Identify which cell holds the provided text, then report its [X, Y] central coordinate. 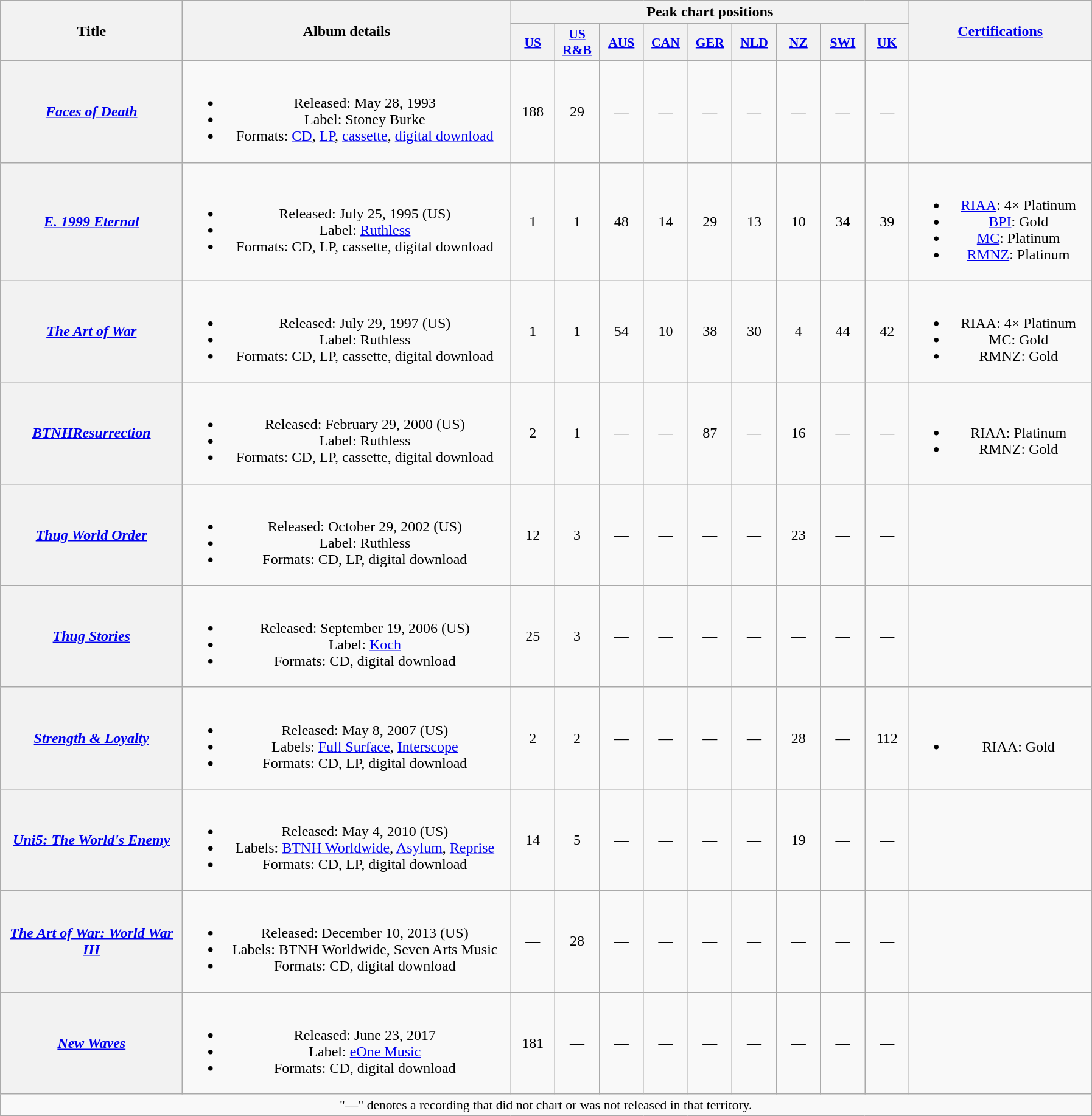
USR&B [577, 43]
13 [755, 221]
48 [621, 221]
Thug Stories [91, 636]
16 [799, 433]
112 [887, 738]
54 [621, 331]
Released: December 10, 2013 (US)Labels: BTNH Worldwide, Seven Arts MusicFormats: CD, digital download [347, 941]
AUS [621, 43]
SWI [842, 43]
Peak chart positions [710, 12]
Faces of Death [91, 112]
25 [533, 636]
19 [799, 840]
RIAA: PlatinumRMNZ: Gold [1001, 433]
Strength & Loyalty [91, 738]
23 [799, 534]
188 [533, 112]
Certifications [1001, 30]
Title [91, 30]
Released: October 29, 2002 (US)Label: RuthlessFormats: CD, LP, digital download [347, 534]
RIAA: 4× PlatinumBPI: GoldMC: PlatinumRMNZ: Platinum [1001, 221]
Uni5: The World's Enemy [91, 840]
42 [887, 331]
BTNHResurrection [91, 433]
Album details [347, 30]
NZ [799, 43]
5 [577, 840]
"—" denotes a recording that did not chart or was not released in that territory. [546, 1105]
GER [710, 43]
38 [710, 331]
Thug World Order [91, 534]
UK [887, 43]
The Art of War: World War III [91, 941]
87 [710, 433]
44 [842, 331]
E. 1999 Eternal [91, 221]
Released: May 8, 2007 (US)Labels: Full Surface, InterscopeFormats: CD, LP, digital download [347, 738]
39 [887, 221]
34 [842, 221]
4 [799, 331]
New Waves [91, 1043]
RIAA: Gold [1001, 738]
NLD [755, 43]
The Art of War [91, 331]
Released: May 28, 1993Label: Stoney BurkeFormats: CD, LP, cassette, digital download [347, 112]
30 [755, 331]
US [533, 43]
Released: May 4, 2010 (US)Labels: BTNH Worldwide, Asylum, RepriseFormats: CD, LP, digital download [347, 840]
Released: July 25, 1995 (US)Label: RuthlessFormats: CD, LP, cassette, digital download [347, 221]
Released: September 19, 2006 (US)Label: KochFormats: CD, digital download [347, 636]
Released: July 29, 1997 (US)Label: RuthlessFormats: CD, LP, cassette, digital download [347, 331]
Released: February 29, 2000 (US)Label: RuthlessFormats: CD, LP, cassette, digital download [347, 433]
CAN [666, 43]
181 [533, 1043]
RIAA: 4× PlatinumMC: GoldRMNZ: Gold [1001, 331]
Released: June 23, 2017Label: eOne MusicFormats: CD, digital download [347, 1043]
12 [533, 534]
